Locate the cell with the specified text and output its [x, y] center coordinate. 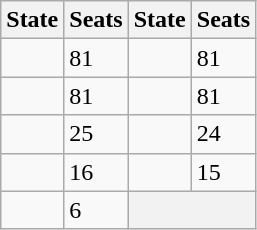
25 [96, 134]
16 [96, 172]
15 [223, 172]
24 [223, 134]
6 [96, 210]
